Return the [X, Y] coordinate for the center point of the cell that contains the specified text.  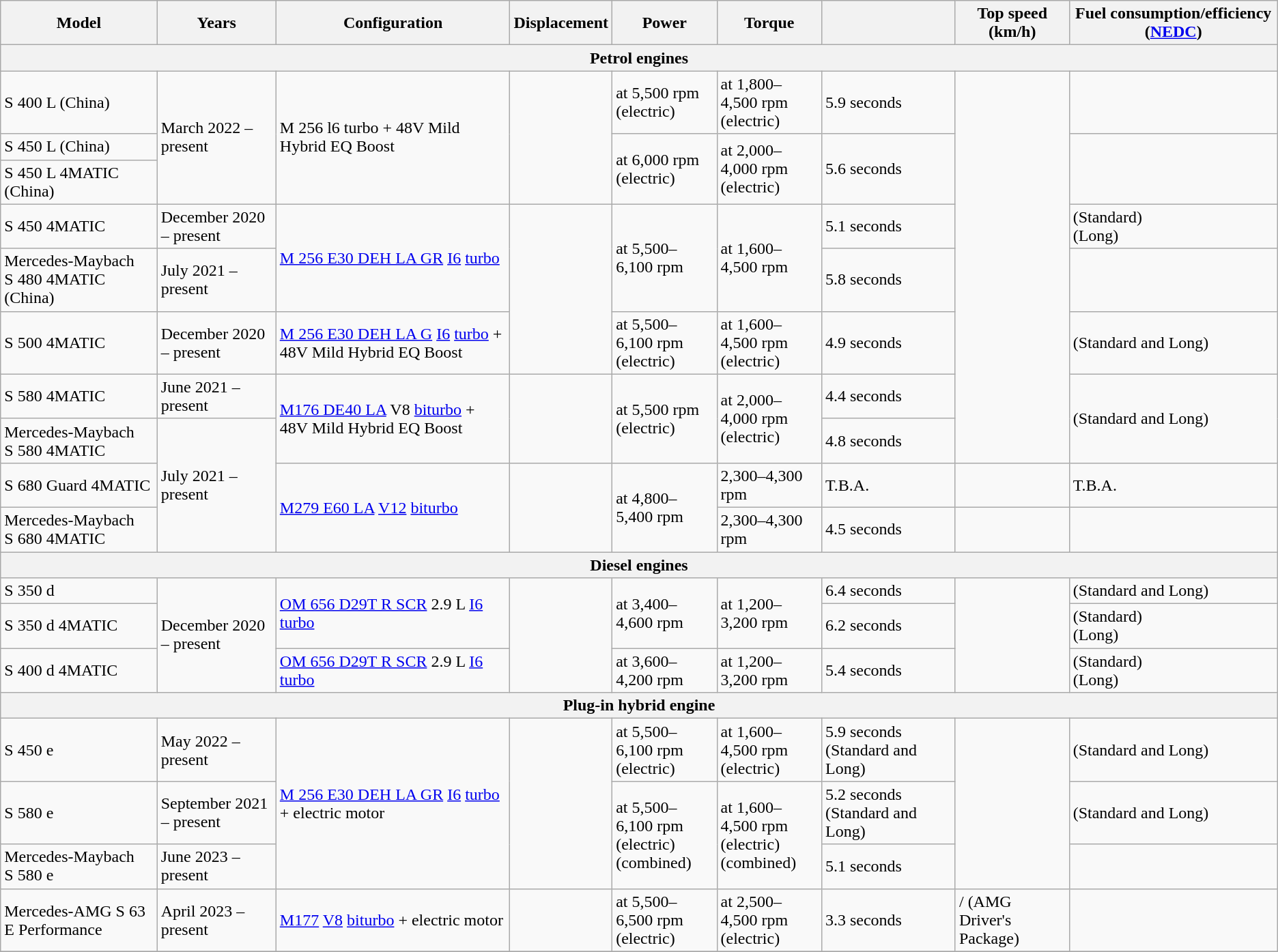
S 450 L 4MATIC (China) [79, 182]
Mercedes-MaybachS 480 4MATIC (China) [79, 280]
at 3,600–4,200 rpm [665, 670]
Top speed (km/h) [1012, 23]
5.8 seconds [888, 280]
Fuel consumption/efficiency (NEDC) [1173, 23]
4.9 seconds [888, 343]
M279 E60 LA V12 biturbo [393, 507]
M 256 E30 DEH LA GR I6 turbo + electric motor [393, 804]
5.9 seconds [888, 102]
M177 V8 biturbo + electric motor [393, 920]
S 450 e [79, 750]
at 1,800–4,500 rpm (electric) [769, 102]
at 1,600–4,500 rpm [769, 258]
6.2 seconds [888, 626]
Plug-in hybrid engine [639, 706]
at 3,400–4,600 rpm [665, 613]
/ (AMG Driver's Package) [1012, 920]
April 2023 – present [216, 920]
Torque [769, 23]
S 450 L (China) [79, 147]
S 450 4MATIC [79, 227]
March 2022 – present [216, 138]
June 2021 – present [216, 396]
5.4 seconds [888, 670]
Diesel engines [639, 564]
Model [79, 23]
Mercedes-MaybachS 680 4MATIC [79, 530]
5.2 seconds (Standard and Long) [888, 813]
4.4 seconds [888, 396]
5.6 seconds [888, 169]
May 2022 – present [216, 750]
at 4,800–5,400 rpm [665, 507]
3.3 seconds [888, 920]
M176 DE40 LA V8 biturbo + 48V Mild Hybrid EQ Boost [393, 418]
5.9 seconds (Standard and Long) [888, 750]
M 256 E30 DEH LA GR I6 turbo [393, 258]
M 256 l6 turbo + 48V Mild Hybrid EQ Boost [393, 138]
June 2023 – present [216, 867]
S 680 Guard 4MATIC [79, 485]
4.8 seconds [888, 441]
S 500 4MATIC [79, 343]
at 5,500–6,100 rpm (electric) (combined) [665, 835]
Petrol engines [639, 58]
S 350 d [79, 591]
at 5,500–6,500 rpm (electric) [665, 920]
at 2,500–4,500 rpm (electric) [769, 920]
S 580 4MATIC [79, 396]
Mercedes-MaybachS 580 4MATIC [79, 441]
Years [216, 23]
Configuration [393, 23]
Power [665, 23]
at 1,600–4,500 rpm (electric) (combined) [769, 835]
Mercedes-AMG S 63 E Performance [79, 920]
4.5 seconds [888, 530]
Mercedes-MaybachS 580 e [79, 867]
September 2021 – present [216, 813]
S 350 d 4MATIC [79, 626]
6.4 seconds [888, 591]
at 6,000 rpm (electric) [665, 169]
S 400 L (China) [79, 102]
Displacement [561, 23]
M 256 E30 DEH LA G I6 turbo + 48V Mild Hybrid EQ Boost [393, 343]
at 5,500–6,100 rpm [665, 258]
S 580 e [79, 813]
S 400 d 4MATIC [79, 670]
